Return [x, y] of the center of cell containing provided text 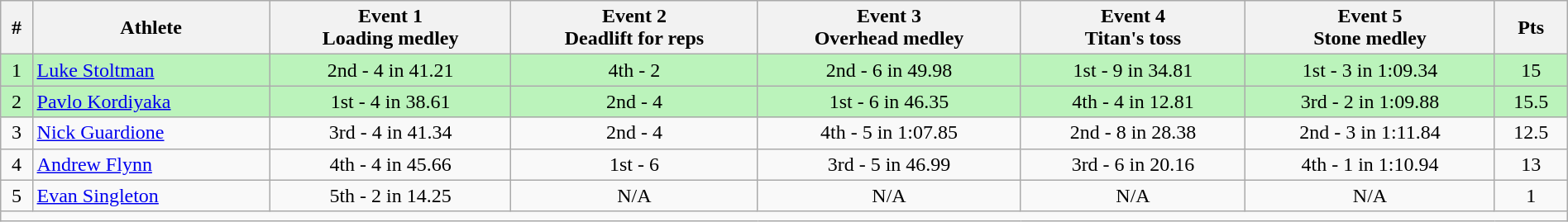
15.5 [1531, 102]
Event 2Deadlift for reps [634, 28]
Nick Guardione [151, 133]
Athlete [151, 28]
4th - 2 [634, 70]
3rd - 4 in 41.34 [390, 133]
2 [17, 102]
4th - 4 in 45.66 [390, 164]
Pavlo Kordiyaka [151, 102]
Evan Singleton [151, 196]
5th - 2 in 14.25 [390, 196]
1st - 6 in 46.35 [889, 102]
4th - 1 in 1:10.94 [1370, 164]
3rd - 5 in 46.99 [889, 164]
2nd - 3 in 1:11.84 [1370, 133]
Event 4Titan's toss [1133, 28]
Event 5Stone medley [1370, 28]
4 [17, 164]
Andrew Flynn [151, 164]
2nd - 8 in 28.38 [1133, 133]
1st - 4 in 38.61 [390, 102]
4th - 4 in 12.81 [1133, 102]
13 [1531, 164]
15 [1531, 70]
5 [17, 196]
2nd - 6 in 49.98 [889, 70]
3rd - 2 in 1:09.88 [1370, 102]
2nd - 4 in 41.21 [390, 70]
4th - 5 in 1:07.85 [889, 133]
Luke Stoltman [151, 70]
3rd - 6 in 20.16 [1133, 164]
Pts [1531, 28]
1st - 9 in 34.81 [1133, 70]
12.5 [1531, 133]
# [17, 28]
3 [17, 133]
1st - 6 [634, 164]
Event 1Loading medley [390, 28]
Event 3Overhead medley [889, 28]
1st - 3 in 1:09.34 [1370, 70]
